Pinpoint the cell where the given text exists, returning its [x, y] midpoint coordinate. 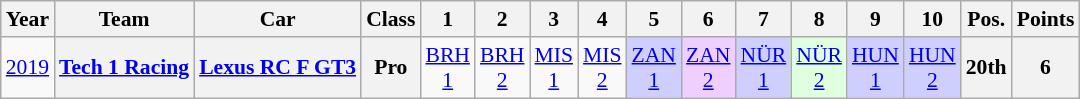
NÜR1 [764, 68]
HUN2 [932, 68]
Tech 1 Racing [124, 68]
Team [124, 19]
Lexus RC F GT3 [278, 68]
9 [876, 19]
Points [1046, 19]
Class [390, 19]
BRH2 [502, 68]
7 [764, 19]
BRH1 [448, 68]
3 [554, 19]
1 [448, 19]
8 [819, 19]
5 [654, 19]
Pos. [986, 19]
Pro [390, 68]
ZAN1 [654, 68]
ZAN2 [708, 68]
Year [28, 19]
MIS1 [554, 68]
NÜR2 [819, 68]
2019 [28, 68]
HUN1 [876, 68]
10 [932, 19]
20th [986, 68]
2 [502, 19]
Car [278, 19]
MIS2 [602, 68]
4 [602, 19]
